Extract the [x, y] coordinate from the center of the cell holding the provided text.  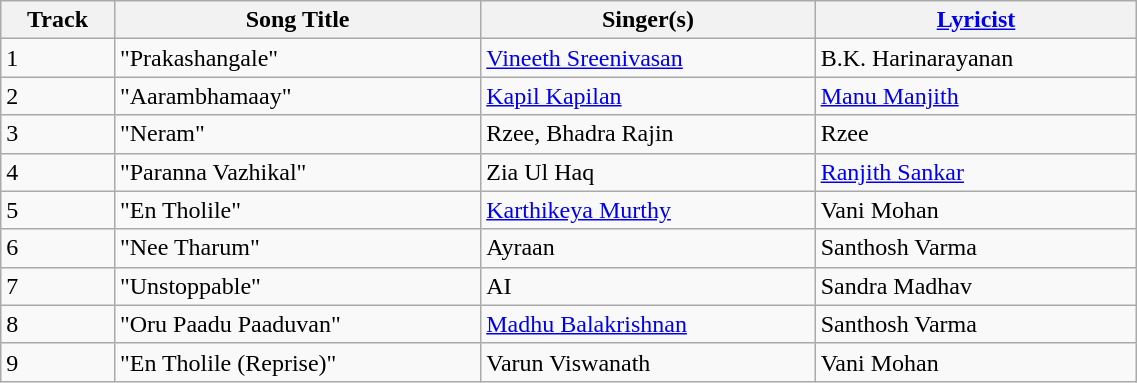
Kapil Kapilan [648, 96]
Zia Ul Haq [648, 172]
"Neram" [297, 134]
4 [58, 172]
3 [58, 134]
5 [58, 210]
6 [58, 248]
"Oru Paadu Paaduvan" [297, 324]
Sandra Madhav [976, 286]
7 [58, 286]
"Nee Tharum" [297, 248]
2 [58, 96]
AI [648, 286]
Vineeth Sreenivasan [648, 58]
Karthikeya Murthy [648, 210]
Singer(s) [648, 20]
Track [58, 20]
Madhu Balakrishnan [648, 324]
Song Title [297, 20]
Rzee [976, 134]
Varun Viswanath [648, 362]
Manu Manjith [976, 96]
1 [58, 58]
"Aarambhamaay" [297, 96]
9 [58, 362]
Lyricist [976, 20]
"Prakashangale" [297, 58]
Ranjith Sankar [976, 172]
"En Tholile (Reprise)" [297, 362]
Rzee, Bhadra Rajin [648, 134]
Ayraan [648, 248]
B.K. Harinarayanan [976, 58]
"Paranna Vazhikal" [297, 172]
"Unstoppable" [297, 286]
8 [58, 324]
"En Tholile" [297, 210]
